Identify which cell holds the provided text, then report its [x, y] central coordinate. 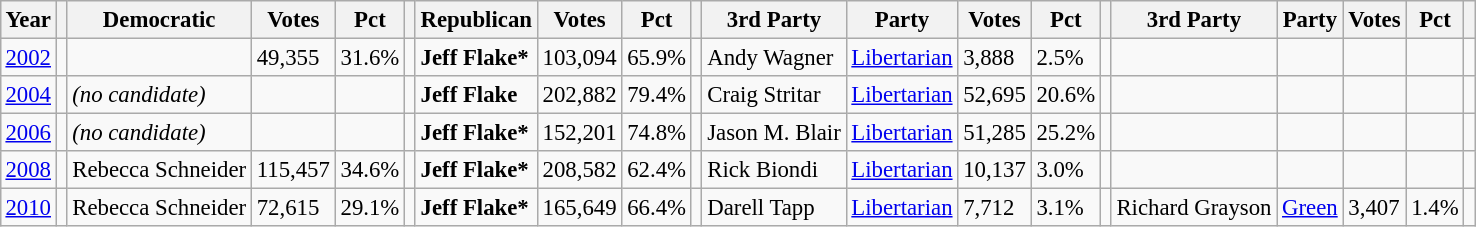
Jeff Flake [476, 95]
2010 [28, 208]
115,457 [293, 170]
202,882 [580, 95]
Craig Stritar [774, 95]
7,712 [994, 208]
208,582 [580, 170]
Jason M. Blair [774, 133]
66.4% [656, 208]
79.4% [656, 95]
20.6% [1066, 95]
2002 [28, 57]
1.4% [1435, 208]
2006 [28, 133]
62.4% [656, 170]
Darell Tapp [774, 208]
3,888 [994, 57]
Andy Wagner [774, 57]
25.2% [1066, 133]
3,407 [1374, 208]
2.5% [1066, 57]
2008 [28, 170]
52,695 [994, 95]
103,094 [580, 57]
Rick Biondi [774, 170]
49,355 [293, 57]
Richard Grayson [1194, 208]
72,615 [293, 208]
Year [28, 20]
165,649 [580, 208]
Republican [476, 20]
2004 [28, 95]
34.6% [370, 170]
152,201 [580, 133]
10,137 [994, 170]
Green [1310, 208]
3.0% [1066, 170]
74.8% [656, 133]
3.1% [1066, 208]
29.1% [370, 208]
31.6% [370, 57]
Democratic [160, 20]
51,285 [994, 133]
65.9% [656, 57]
